Provide the (x, y) coordinate of the cell's center where the given text is located.  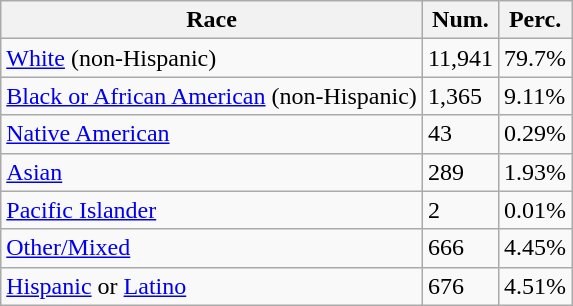
9.11% (536, 96)
0.01% (536, 210)
Other/Mixed (212, 248)
4.45% (536, 248)
1,365 (460, 96)
0.29% (536, 134)
11,941 (460, 58)
White (non-Hispanic) (212, 58)
43 (460, 134)
Num. (460, 20)
666 (460, 248)
Hispanic or Latino (212, 286)
Pacific Islander (212, 210)
676 (460, 286)
1.93% (536, 172)
Black or African American (non-Hispanic) (212, 96)
4.51% (536, 286)
Perc. (536, 20)
289 (460, 172)
2 (460, 210)
Native American (212, 134)
79.7% (536, 58)
Race (212, 20)
Asian (212, 172)
